Provide the [X, Y] coordinate of the cell's center where the given text is located.  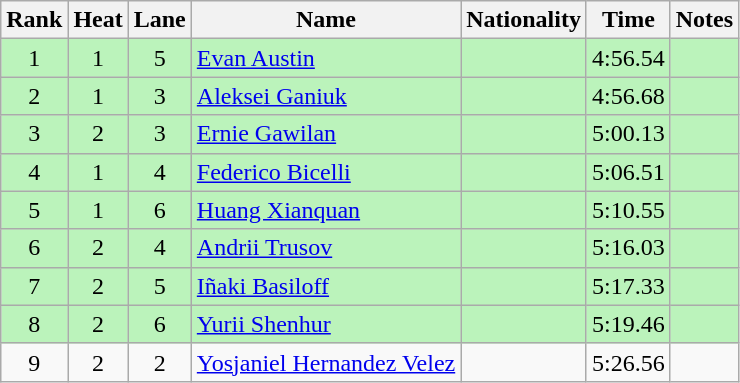
5:10.55 [628, 210]
5:19.46 [628, 324]
5:26.56 [628, 362]
Huang Xianquan [326, 210]
Yosjaniel Hernandez Velez [326, 362]
Ernie Gawilan [326, 134]
9 [34, 362]
4:56.68 [628, 96]
Iñaki Basiloff [326, 286]
5:17.33 [628, 286]
Time [628, 20]
Yurii Shenhur [326, 324]
Federico Bicelli [326, 172]
Rank [34, 20]
5:00.13 [628, 134]
5:16.03 [628, 248]
Nationality [524, 20]
8 [34, 324]
Evan Austin [326, 58]
7 [34, 286]
Notes [704, 20]
Lane [160, 20]
Name [326, 20]
4:56.54 [628, 58]
5:06.51 [628, 172]
Aleksei Ganiuk [326, 96]
Heat [98, 20]
Andrii Trusov [326, 248]
